Locate the cell with the specified text and output its (X, Y) center coordinate. 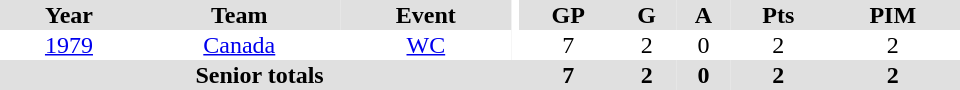
1979 (69, 45)
Event (426, 15)
Team (240, 15)
Senior totals (260, 75)
GP (568, 15)
Canada (240, 45)
G (646, 15)
Year (69, 15)
Pts (778, 15)
PIM (893, 15)
WC (426, 45)
A (704, 15)
